From the cell containing the given text, extract its center point as [x, y] coordinate. 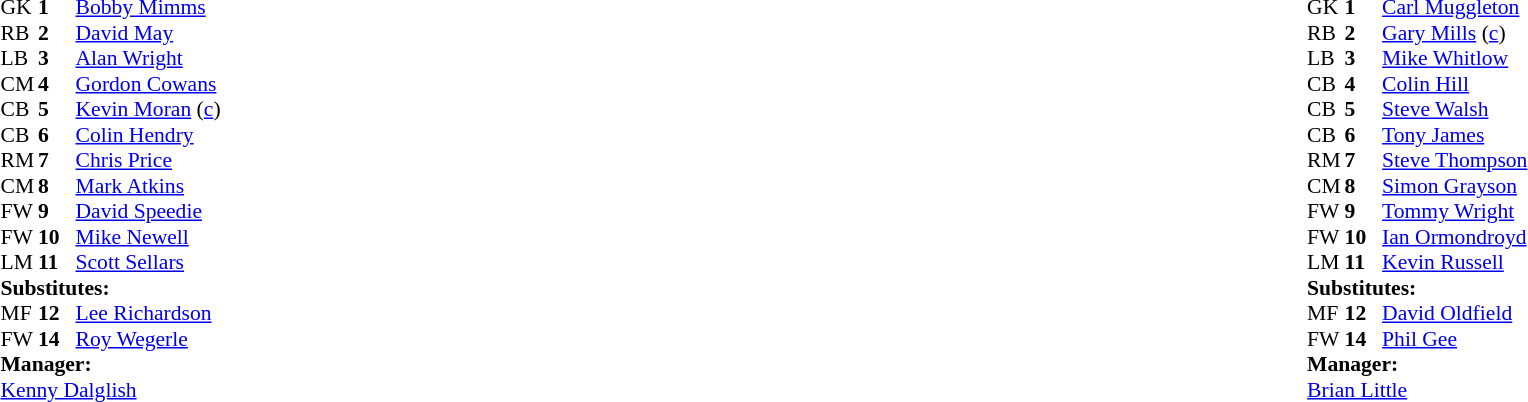
Gordon Cowans [148, 84]
Tommy Wright [1454, 211]
Steve Thompson [1454, 161]
Mike Whitlow [1454, 59]
Alan Wright [148, 59]
Ian Ormondroyd [1454, 237]
David Oldfield [1454, 313]
Colin Hill [1454, 84]
Gary Mills (c) [1454, 33]
Colin Hendry [148, 135]
Lee Richardson [148, 313]
Mark Atkins [148, 186]
Kevin Russell [1454, 263]
Kevin Moran (c) [148, 109]
David May [148, 33]
Chris Price [148, 161]
Phil Gee [1454, 339]
Roy Wegerle [148, 339]
Tony James [1454, 135]
David Speedie [148, 211]
Mike Newell [148, 237]
Steve Walsh [1454, 109]
Scott Sellars [148, 263]
Simon Grayson [1454, 186]
